Extract the [X, Y] coordinate from the center of the cell holding the provided text.  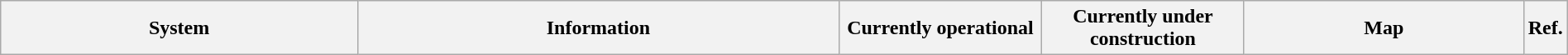
Currently operational [939, 28]
Map [1384, 28]
Currently under construction [1143, 28]
Information [598, 28]
System [179, 28]
Ref. [1545, 28]
